Return the [X, Y] coordinate for the center point of the cell that contains the specified text.  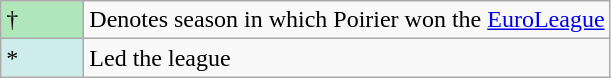
Led the league [347, 58]
* [42, 58]
Denotes season in which Poirier won the EuroLeague [347, 20]
† [42, 20]
